Detect which cell encompasses the target text, then output its (X, Y) center coordinate. 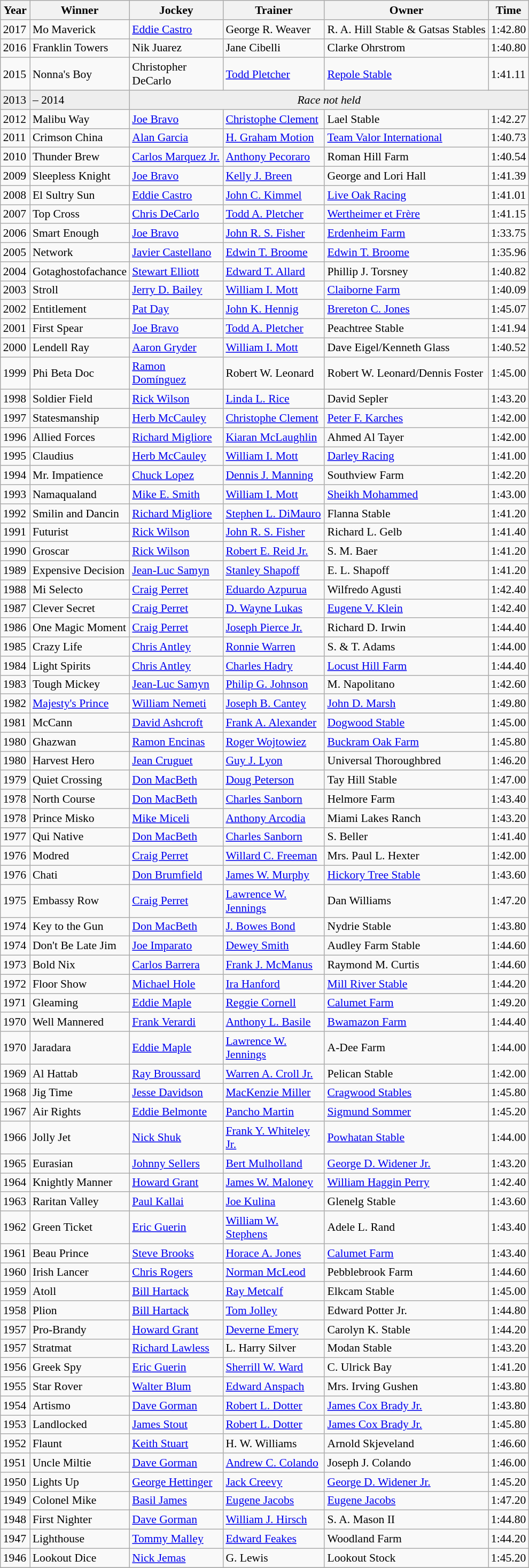
G. Lewis (274, 1558)
1958 (15, 1310)
Keith Stuart (176, 1444)
1997 (15, 418)
William W. Stephens (274, 1227)
1:40.54 (509, 157)
Arnold Skjeveland (406, 1444)
Doug Peterson (274, 780)
El Sultry Sun (80, 195)
Mike Miceli (176, 818)
Walter Blum (176, 1387)
Year (15, 10)
Miami Lakes Ranch (406, 818)
Eugene V. Klein (406, 609)
2010 (15, 157)
1990 (15, 552)
Jockey (176, 10)
Frank Verardi (176, 1022)
Al Hattab (80, 1074)
Ghazwan (80, 742)
1968 (15, 1093)
Lighthouse (80, 1539)
Universal Thoroughbred (406, 761)
A-Dee Farm (406, 1047)
Richard L. Gelb (406, 532)
William Nemeti (176, 704)
Richard Lawless (176, 1348)
2001 (15, 329)
Crazy Life (80, 647)
Greek Spy (80, 1368)
Jesse Davidson (176, 1093)
Frank Y. Whiteley Jr. (274, 1137)
Robert W. Leonard (274, 373)
Beau Prince (80, 1253)
Clever Secret (80, 609)
Willard C. Freeman (274, 856)
1:42.27 (509, 119)
Colonel Mike (80, 1501)
Roger Wojtowiez (274, 742)
1:49.80 (509, 704)
Ira Hanford (274, 984)
Allied Forces (80, 437)
Hickory Tree Stable (406, 875)
2006 (15, 234)
Raymond M. Curtis (406, 965)
Modred (80, 856)
Ray Metcalf (274, 1292)
Namaqualand (80, 494)
Prince Misko (80, 818)
Don't Be Late Jim (80, 946)
Atoll (80, 1292)
Bold Nix (80, 965)
2017 (15, 29)
Air Rights (80, 1112)
2000 (15, 347)
Robert W. Leonard/Dennis Foster (406, 373)
Network (80, 252)
Dave Eigel/Kenneth Glass (406, 347)
1956 (15, 1368)
1965 (15, 1163)
Chati (80, 875)
Mrs. Irving Gushen (406, 1387)
Chuck Lopez (176, 476)
Anthony Pecoraro (274, 157)
Steve Brooks (176, 1253)
Peachtree Stable (406, 329)
Pancho Martin (274, 1112)
Repole Stable (406, 74)
Thunder Brew (80, 157)
David Ashcroft (176, 723)
Horace A. Jones (274, 1253)
1:46.60 (509, 1444)
C. Ulrick Bay (406, 1368)
1994 (15, 476)
1973 (15, 965)
1950 (15, 1482)
– 2014 (80, 100)
Top Cross (80, 214)
Plion (80, 1310)
Flanna Stable (406, 514)
Locust Hill Farm (406, 666)
2011 (15, 138)
Smilin and Dancin (80, 514)
1:42.60 (509, 685)
Floor Show (80, 984)
Time (509, 10)
1:41.94 (509, 329)
1967 (15, 1112)
Warren A. Croll Jr. (274, 1074)
H. Graham Motion (274, 138)
1981 (15, 723)
Dewey Smith (274, 946)
Embassy Row (80, 901)
2012 (15, 119)
Majesty's Prince (80, 704)
1982 (15, 704)
Audley Farm Stable (406, 946)
Jaradara (80, 1047)
Gleaming (80, 1003)
1975 (15, 901)
Star Rover (80, 1387)
Joseph Pierce Jr. (274, 628)
1946 (15, 1558)
Anthony Arcodia (274, 818)
John C. Kimmel (274, 195)
Deverne Emery (274, 1330)
Nydrie Stable (406, 927)
Green Ticket (80, 1227)
1:35.96 (509, 252)
Powhatan Stable (406, 1137)
Anthony L. Basile (274, 1022)
Nik Juarez (176, 48)
One Magic Moment (80, 628)
Race not held (329, 100)
Harvest Hero (80, 761)
Tay Hill Stable (406, 780)
Javier Castellano (176, 252)
1:41.15 (509, 214)
Lookout Stock (406, 1558)
Guy J. Lyon (274, 761)
MacKenzie Miller (274, 1093)
1951 (15, 1463)
Mill River Stable (406, 984)
Roman Hill Farm (406, 157)
Charles Hadry (274, 666)
1:40.52 (509, 347)
Chris DeCarlo (176, 214)
Knightly Manner (80, 1183)
Light Spirits (80, 666)
1964 (15, 1183)
Groscar (80, 552)
1:40.73 (509, 138)
Richard D. Irwin (406, 628)
Stratmat (80, 1348)
1977 (15, 837)
Quiet Crossing (80, 780)
Sleepless Knight (80, 176)
Key to the Gun (80, 927)
Aaron Gryder (176, 347)
Ahmed Al Tayer (406, 437)
S. Beller (406, 837)
Mr. Impatience (80, 476)
Wilfredo Agusti (406, 589)
Andrew C. Colando (274, 1463)
Elkcam Stable (406, 1292)
1952 (15, 1444)
1972 (15, 984)
William J. Hirsch (274, 1520)
Phi Beta Doc (80, 373)
Mo Maverick (80, 29)
Winner (80, 10)
Wertheimer et Frère (406, 214)
Pebblebrook Farm (406, 1272)
Mi Selecto (80, 589)
Clarke Ohrstrom (406, 48)
Smart Enough (80, 234)
1:40.09 (509, 290)
Dan Williams (406, 901)
1987 (15, 609)
Philip G. Johnson (274, 685)
1:41.11 (509, 74)
Sherrill W. Ward (274, 1368)
James W. Murphy (274, 875)
Michael Hole (176, 984)
D. Wayne Lukas (274, 609)
Irish Lancer (80, 1272)
1999 (15, 373)
1959 (15, 1292)
1:41.01 (509, 195)
Linda L. Rice (274, 399)
Pro-Brandy (80, 1330)
1953 (15, 1425)
1963 (15, 1202)
Team Valor International (406, 138)
Cragwood Stables (406, 1093)
1986 (15, 628)
Carlos Marquez Jr. (176, 157)
1988 (15, 589)
Owner (406, 10)
1949 (15, 1501)
Erdenheim Farm (406, 234)
Raritan Valley (80, 1202)
William Haggin Perry (406, 1183)
Ronnie Warren (274, 647)
Live Oak Racing (406, 195)
Crimson China (80, 138)
Franklin Towers (80, 48)
Statesmanship (80, 418)
Basil James (176, 1501)
Trainer (274, 10)
Glenelg Stable (406, 1202)
S. A. Mason II (406, 1520)
2009 (15, 176)
1995 (15, 456)
Well Mannered (80, 1022)
1979 (15, 780)
1996 (15, 437)
Ramon Encinas (176, 742)
1:40.80 (509, 48)
1:45.07 (509, 309)
Kelly J. Breen (274, 176)
Edward T. Allard (274, 271)
M. Napolitano (406, 685)
1:46.20 (509, 761)
2004 (15, 271)
1966 (15, 1137)
Ramon Domínguez (176, 373)
Modan Stable (406, 1348)
John K. Hennig (274, 309)
L. Harry Silver (274, 1348)
Joe Imparato (176, 946)
Chris Rogers (176, 1272)
Edward Anspach (274, 1387)
Jig Time (80, 1093)
George and Lori Hall (406, 176)
Christopher DeCarlo (176, 74)
Lights Up (80, 1482)
Soldier Field (80, 399)
Mike E. Smith (176, 494)
Eduardo Azpurua (274, 589)
1:49.20 (509, 1003)
1971 (15, 1003)
Dennis J. Manning (274, 476)
Nick Jemas (176, 1558)
1998 (15, 399)
Pat Day (176, 309)
Joseph J. Colando (406, 1463)
David Sepler (406, 399)
Entitlement (80, 309)
Carolyn K. Stable (406, 1330)
1:42.20 (509, 476)
2008 (15, 195)
1985 (15, 647)
Gotaghostofachance (80, 271)
2015 (15, 74)
Jerry D. Bailey (176, 290)
Kiaran McLaughlin (274, 437)
2007 (15, 214)
Buckram Oak Farm (406, 742)
Expensive Decision (80, 571)
Pelican Stable (406, 1074)
Joe Kulina (274, 1202)
Jean Cruguet (176, 761)
Joseph B. Cantey (274, 704)
George R. Weaver (274, 29)
1955 (15, 1387)
John D. Marsh (406, 704)
Ray Broussard (176, 1074)
Edward Potter Jr. (406, 1310)
2003 (15, 290)
North Course (80, 799)
1:43.00 (509, 494)
1:42.80 (509, 29)
Johnny Sellers (176, 1163)
Lendell Ray (80, 347)
Reggie Cornell (274, 1003)
Edward Feakes (274, 1539)
Southview Farm (406, 476)
Qui Native (80, 837)
Brereton C. Jones (406, 309)
1993 (15, 494)
Paul Kallai (176, 1202)
Woodland Farm (406, 1539)
First Nighter (80, 1520)
1992 (15, 514)
First Spear (80, 329)
Bert Mulholland (274, 1163)
1962 (15, 1227)
Stroll (80, 290)
Stewart Elliott (176, 271)
Adele L. Rand (406, 1227)
McCann (80, 723)
1961 (15, 1253)
Helmore Farm (406, 799)
1:40.82 (509, 271)
Uncle Miltie (80, 1463)
Malibu Way (80, 119)
1:46.00 (509, 1463)
1969 (15, 1074)
Artismo (80, 1406)
1:41.00 (509, 456)
Dogwood Stable (406, 723)
2005 (15, 252)
Darley Racing (406, 456)
Bwamazon Farm (406, 1022)
2016 (15, 48)
Eddie Belmonte (176, 1112)
J. Bowes Bond (274, 927)
Mrs. Paul L. Hexter (406, 856)
Todd Pletcher (274, 74)
Carlos Barrera (176, 965)
Lael Stable (406, 119)
Tom Jolley (274, 1310)
Frank J. McManus (274, 965)
S. & T. Adams (406, 647)
Nick Shuk (176, 1137)
1984 (15, 666)
1954 (15, 1406)
1:33.75 (509, 234)
Jane Cibelli (274, 48)
Peter F. Karches (406, 418)
1960 (15, 1272)
1:47.00 (509, 780)
Don Brumfield (176, 875)
Frank A. Alexander (274, 723)
1989 (15, 571)
R. A. Hill Stable & Gatsas Stables (406, 29)
Tommy Malley (176, 1539)
Stanley Shapoff (274, 571)
H. W. Williams (274, 1444)
Flaunt (80, 1444)
Stephen L. DiMauro (274, 514)
E. L. Shapoff (406, 571)
Jack Creevy (274, 1482)
Alan Garcia (176, 138)
Robert E. Reid Jr. (274, 552)
George Hettinger (176, 1482)
1:41.39 (509, 176)
Tough Mickey (80, 685)
Jolly Jet (80, 1137)
Sheikh Mohammed (406, 494)
S. M. Baer (406, 552)
1983 (15, 685)
Nonna's Boy (80, 74)
2013 (15, 100)
Norman McLeod (274, 1272)
1991 (15, 532)
Lookout Dice (80, 1558)
James W. Maloney (274, 1183)
1947 (15, 1539)
Eurasian (80, 1163)
James Stout (176, 1425)
Claiborne Farm (406, 290)
Phillip J. Torsney (406, 271)
Claudius (80, 456)
2002 (15, 309)
1948 (15, 1520)
Sigmund Sommer (406, 1112)
Futurist (80, 532)
Landlocked (80, 1425)
